For the text-containing cell, return its midpoint in [x, y] coordinate format. 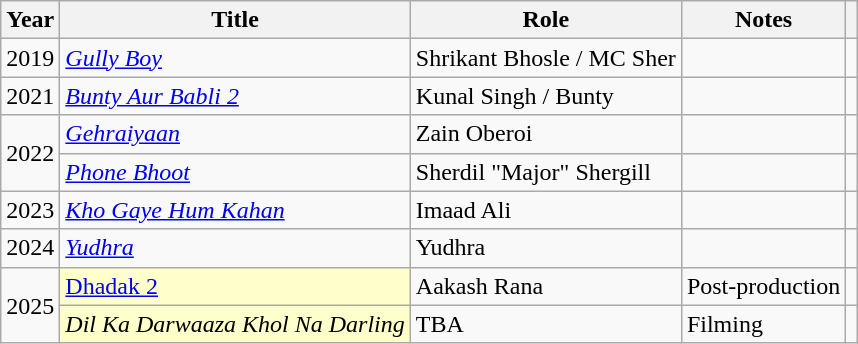
Gehraiyaan [235, 134]
Imaad Ali [546, 210]
Role [546, 20]
Kunal Singh / Bunty [546, 96]
Bunty Aur Babli 2 [235, 96]
2022 [30, 153]
2023 [30, 210]
Year [30, 20]
Title [235, 20]
Aakash Rana [546, 286]
2019 [30, 58]
2025 [30, 305]
Dhadak 2 [235, 286]
TBA [546, 324]
2024 [30, 248]
Zain Oberoi [546, 134]
Filming [763, 324]
Shrikant Bhosle / MC Sher [546, 58]
Kho Gaye Hum Kahan [235, 210]
Post-production [763, 286]
Notes [763, 20]
2021 [30, 96]
Gully Boy [235, 58]
Sherdil "Major" Shergill [546, 172]
Dil Ka Darwaaza Khol Na Darling [235, 324]
Phone Bhoot [235, 172]
